Extract the [X, Y] coordinate from the center of the cell holding the provided text.  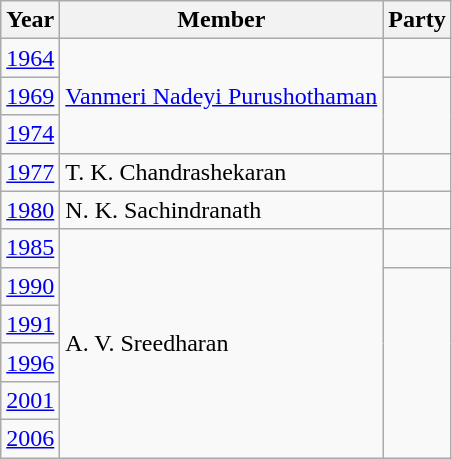
1985 [30, 248]
Party [417, 20]
2001 [30, 400]
1974 [30, 134]
1969 [30, 96]
1990 [30, 286]
Member [222, 20]
1980 [30, 210]
1977 [30, 172]
N. K. Sachindranath [222, 210]
1996 [30, 362]
1964 [30, 58]
Year [30, 20]
1991 [30, 324]
2006 [30, 438]
Vanmeri Nadeyi Purushothaman [222, 96]
T. K. Chandrashekaran [222, 172]
A. V. Sreedharan [222, 343]
